Determine the [x, y] coordinate at the center of the cell enclosing the given text.  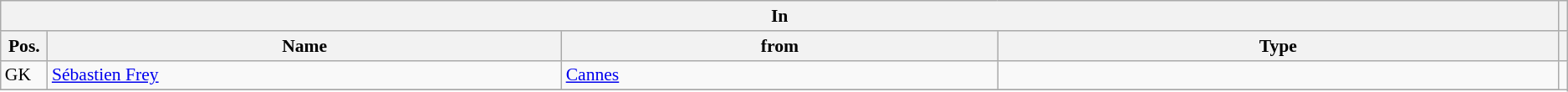
Pos. [24, 46]
from [780, 46]
Cannes [780, 75]
Type [1278, 46]
Name [304, 46]
In [779, 16]
Sébastien Frey [304, 75]
GK [24, 75]
